Extract the [X, Y] coordinate from the center of the cell holding the provided text.  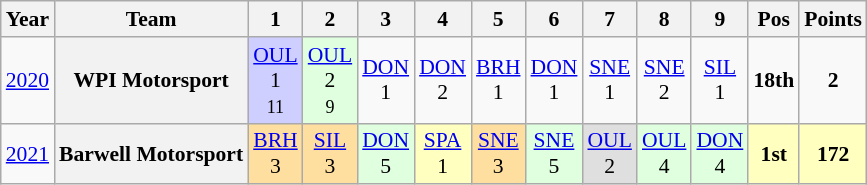
BRH3 [276, 154]
5 [498, 19]
Barwell Motorsport [151, 154]
SNE1 [609, 80]
6 [554, 19]
8 [664, 19]
DON5 [386, 154]
SPA1 [442, 154]
3 [386, 19]
SNE3 [498, 154]
OUL29 [330, 80]
SNE5 [554, 154]
SIL1 [720, 80]
172 [833, 154]
WPI Motorsport [151, 80]
7 [609, 19]
2020 [28, 80]
Points [833, 19]
2021 [28, 154]
4 [442, 19]
SNE2 [664, 80]
OUL2 [609, 154]
OUL4 [664, 154]
1st [774, 154]
Pos [774, 19]
DON2 [442, 80]
SIL3 [330, 154]
DON4 [720, 154]
Year [28, 19]
OUL111 [276, 80]
9 [720, 19]
18th [774, 80]
1 [276, 19]
Team [151, 19]
BRH1 [498, 80]
